Scan for the cell matching the given text and deliver its [X, Y] coordinate at center. 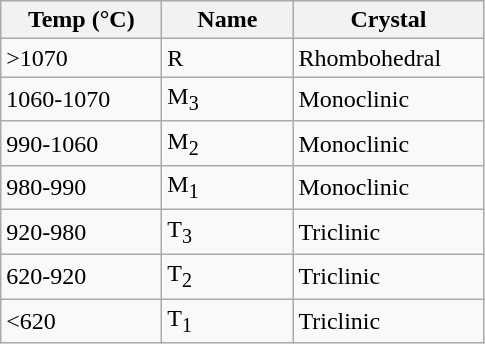
T1 [228, 321]
>1070 [82, 58]
980-990 [82, 188]
T3 [228, 232]
920-980 [82, 232]
Rhombohedral [388, 58]
M3 [228, 99]
990-1060 [82, 143]
T2 [228, 276]
R [228, 58]
1060-1070 [82, 99]
M1 [228, 188]
Name [228, 20]
M2 [228, 143]
Temp (°C) [82, 20]
Crystal [388, 20]
<620 [82, 321]
620-920 [82, 276]
